Detect which cell encompasses the target text, then output its [x, y] center coordinate. 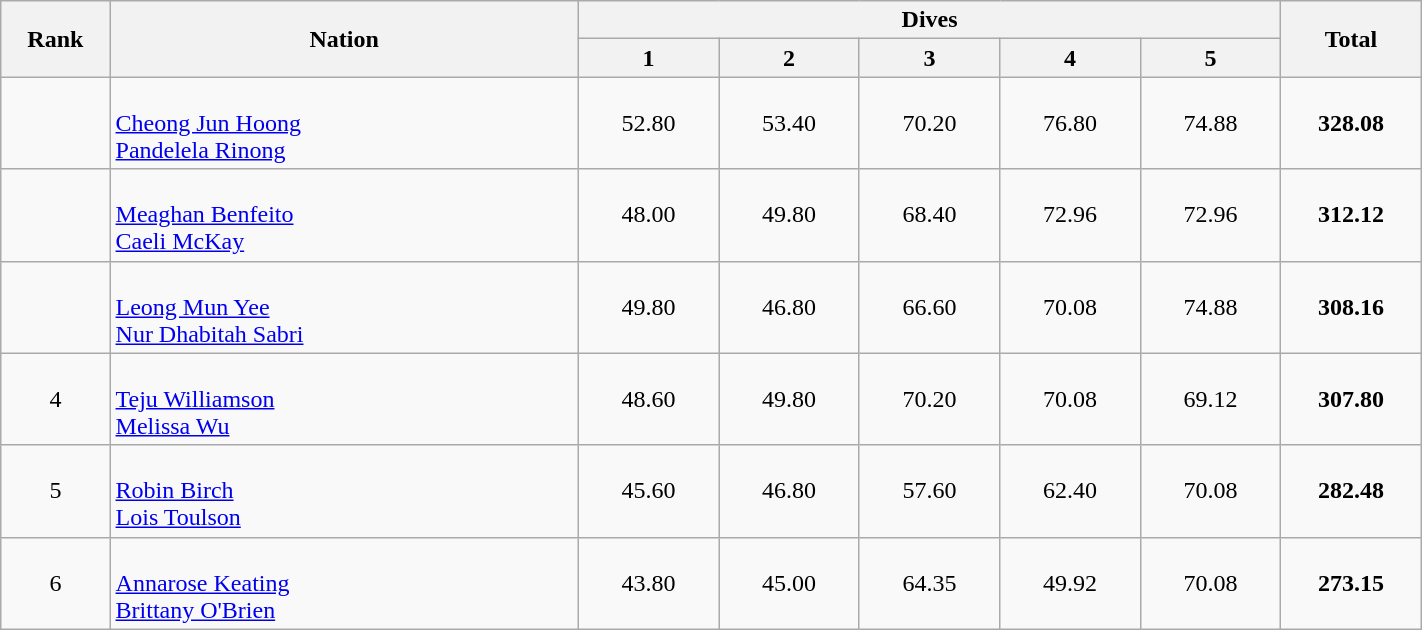
Meaghan BenfeitoCaeli McKay [344, 215]
312.12 [1351, 215]
49.92 [1070, 583]
52.80 [648, 123]
273.15 [1351, 583]
Teju WilliamsonMelissa Wu [344, 399]
69.12 [1210, 399]
Rank [56, 39]
Total [1351, 39]
45.00 [789, 583]
Leong Mun YeeNur Dhabitah Sabri [344, 307]
6 [56, 583]
66.60 [929, 307]
282.48 [1351, 491]
3 [929, 58]
1 [648, 58]
48.60 [648, 399]
76.80 [1070, 123]
53.40 [789, 123]
Nation [344, 39]
48.00 [648, 215]
Cheong Jun HoongPandelela Rinong [344, 123]
Dives [929, 20]
308.16 [1351, 307]
64.35 [929, 583]
307.80 [1351, 399]
Robin BirchLois Toulson [344, 491]
45.60 [648, 491]
62.40 [1070, 491]
328.08 [1351, 123]
Annarose KeatingBrittany O'Brien [344, 583]
43.80 [648, 583]
68.40 [929, 215]
57.60 [929, 491]
2 [789, 58]
